Locate the cell with the specified text and output its (x, y) center coordinate. 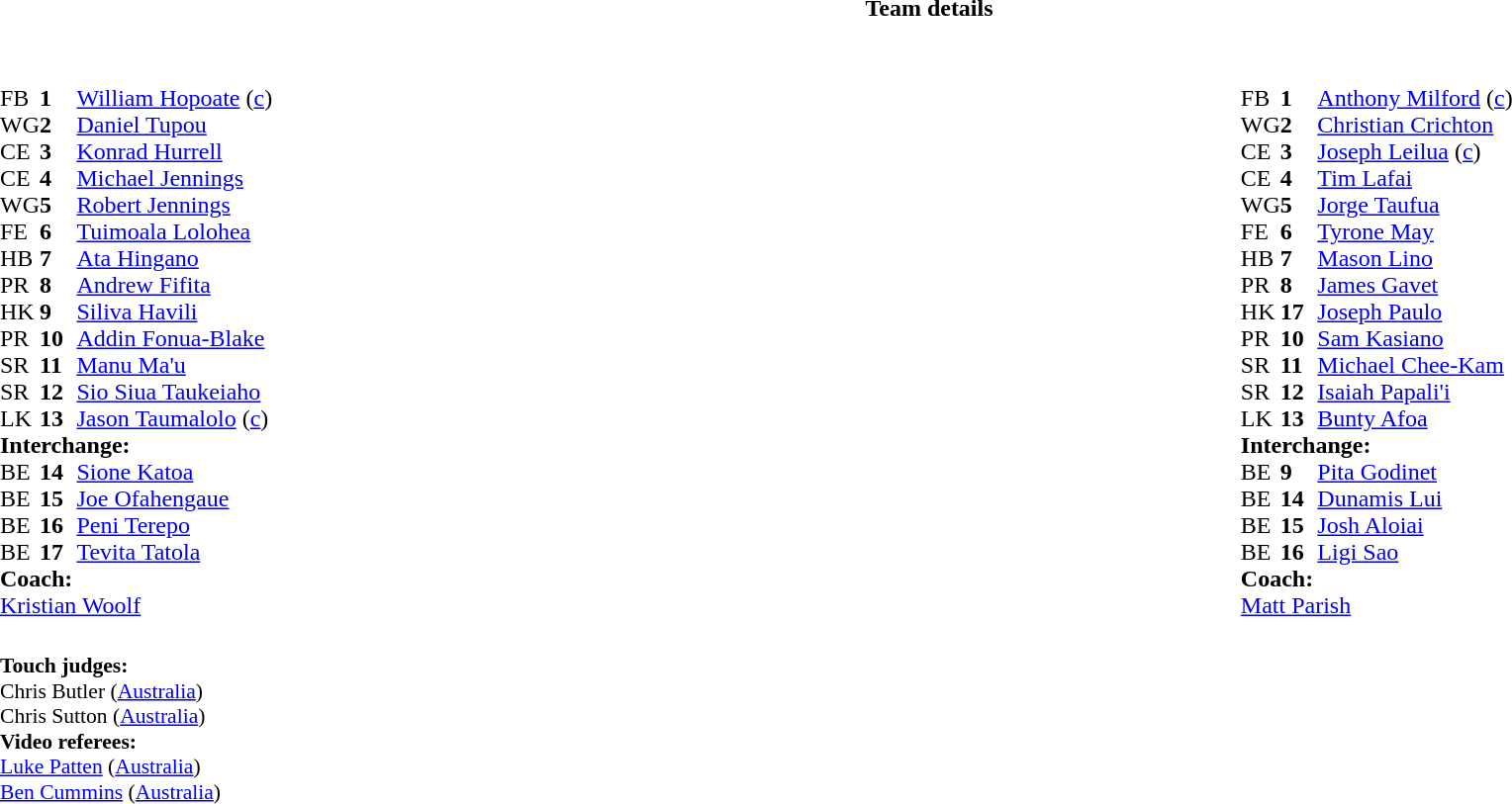
Sione Katoa (174, 473)
Andrew Fifita (174, 285)
Christian Crichton (1415, 125)
Sio Siua Taukeiaho (174, 392)
Dunamis Lui (1415, 498)
Joe Ofahengaue (174, 498)
Coach: (137, 580)
Sam Kasiano (1415, 338)
Mason Lino (1415, 259)
Isaiah Papali'i (1415, 392)
Anthony Milford (c) (1415, 99)
Daniel Tupou (174, 125)
Kristian Woolf (154, 605)
Tim Lafai (1415, 178)
Pita Godinet (1415, 473)
Tevita Tatola (174, 552)
Robert Jennings (174, 206)
Siliva Havili (174, 313)
Konrad Hurrell (174, 152)
Jason Taumalolo (c) (174, 419)
Tuimoala Lolohea (174, 231)
Josh Aloiai (1415, 526)
Michael Chee-Kam (1415, 366)
Tyrone May (1415, 231)
Addin Fonua-Blake (174, 338)
Ligi Sao (1415, 552)
William Hopoate (c) (174, 99)
Bunty Afoa (1415, 419)
Jorge Taufua (1415, 206)
Interchange: (137, 445)
Joseph Leilua (c) (1415, 152)
Michael Jennings (174, 178)
James Gavet (1415, 285)
Peni Terepo (174, 526)
Manu Ma'u (174, 366)
Joseph Paulo (1415, 313)
Ata Hingano (174, 259)
